Find where the given text appears and provide that cell's center as (X, Y) coordinate. 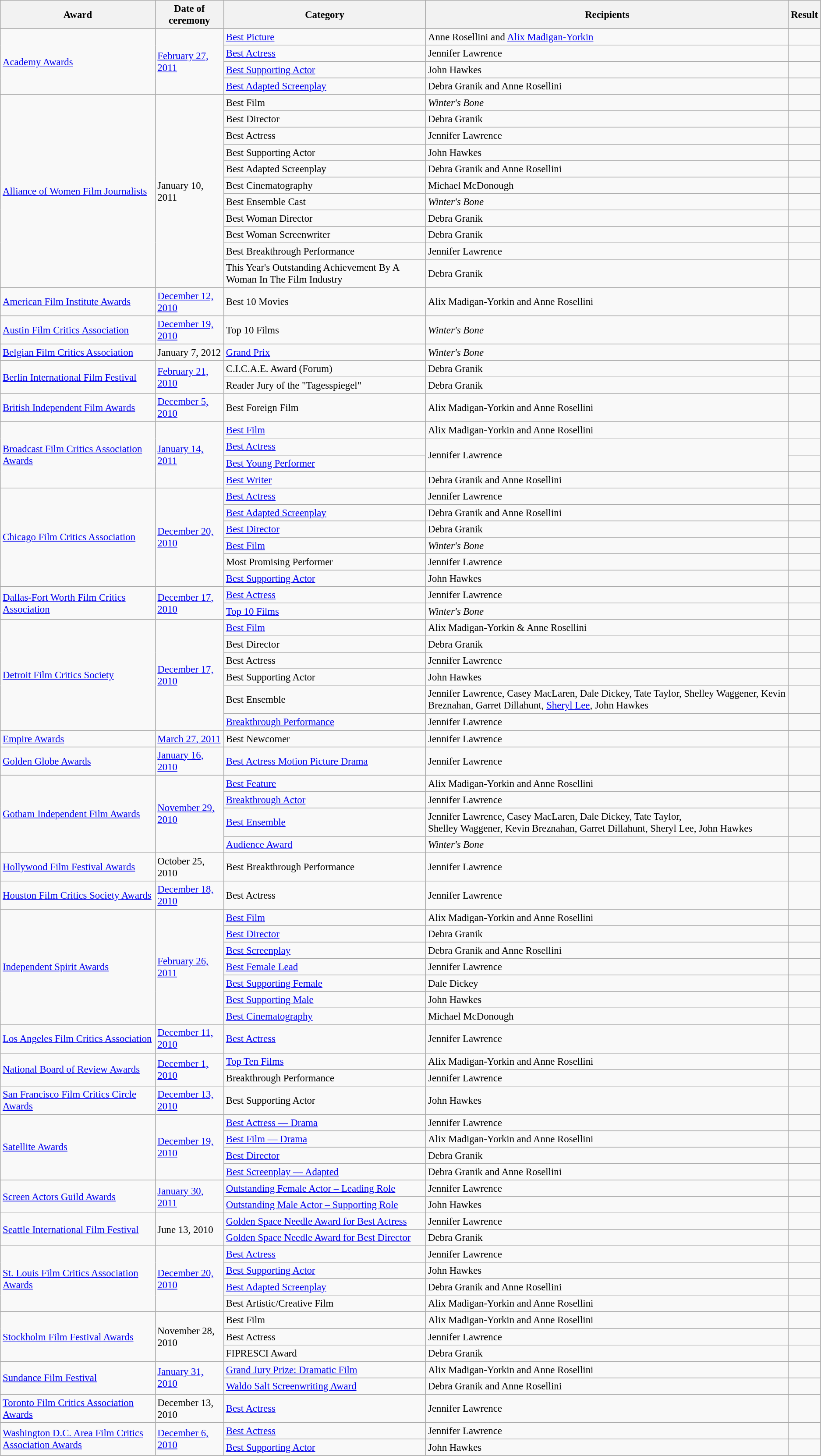
January 10, 2011 (189, 191)
Houston Film Critics Society Awards (78, 896)
Grand Prix (324, 353)
Golden Space Needle Award for Best Actress (324, 1222)
Grand Jury Prize: Dramatic Film (324, 1370)
December 12, 2010 (189, 301)
Best Ensemble Cast (324, 202)
Empire Awards (78, 739)
Best Supporting Male (324, 1000)
Best Picture (324, 37)
Best Writer (324, 480)
December 11, 2010 (189, 1039)
Satellite Awards (78, 1147)
January 16, 2010 (189, 761)
Reader Jury of the "Tagesspiegel" (324, 386)
Dale Dickey (607, 984)
Audience Award (324, 845)
Best Female Lead (324, 967)
American Film Institute Awards (78, 301)
Best Newcomer (324, 739)
Detroit Film Critics Society (78, 675)
Best Feature (324, 783)
C.I.C.A.E. Award (Forum) (324, 369)
Breakthrough Actor (324, 800)
Alix Madigan-Yorkin & Anne Rosellini (607, 628)
Award (78, 15)
March 27, 2011 (189, 739)
Golden Space Needle Award for Best Director (324, 1238)
Best 10 Movies (324, 301)
FIPRESCI Award (324, 1353)
Best Actress Motion Picture Drama (324, 761)
Sundance Film Festival (78, 1378)
St. Louis Film Critics Association Awards (78, 1279)
February 21, 2010 (189, 377)
December 6, 2010 (189, 1439)
Seattle International Film Festival (78, 1229)
January 31, 2010 (189, 1378)
Washington D.C. Area Film Critics Association Awards (78, 1439)
Best Supporting Female (324, 984)
Date of ceremony (189, 15)
British Independent Film Awards (78, 407)
San Francisco Film Critics Circle Awards (78, 1100)
Best Woman Director (324, 218)
December 5, 2010 (189, 407)
November 29, 2010 (189, 814)
October 25, 2010 (189, 867)
Most Promising Performer (324, 562)
Best Film — Drama (324, 1139)
Academy Awards (78, 62)
Stockholm Film Festival Awards (78, 1336)
December 18, 2010 (189, 896)
Independent Spirit Awards (78, 967)
November 28, 2010 (189, 1336)
Top Ten Films (324, 1061)
Anne Rosellini and Alix Madigan-Yorkin (607, 37)
Category (324, 15)
Alliance of Women Film Journalists (78, 191)
Berlin International Film Festival (78, 377)
National Board of Review Awards (78, 1069)
Golden Globe Awards (78, 761)
This Year's Outstanding Achievement By A Woman In The Film Industry (324, 273)
Belgian Film Critics Association (78, 353)
Best Screenplay — Adapted (324, 1172)
February 27, 2011 (189, 62)
Chicago Film Critics Association (78, 537)
June 13, 2010 (189, 1229)
Recipients (607, 15)
Waldo Salt Screenwriting Award (324, 1386)
January 7, 2012 (189, 353)
Best Woman Screenwriter (324, 235)
December 1, 2010 (189, 1069)
Screen Actors Guild Awards (78, 1196)
January 30, 2011 (189, 1196)
Result (804, 15)
Toronto Film Critics Association Awards (78, 1408)
Best Foreign Film (324, 407)
Outstanding Female Actor – Leading Role (324, 1188)
Gotham Independent Film Awards (78, 814)
January 14, 2011 (189, 455)
Best Young Performer (324, 463)
Dallas-Fort Worth Film Critics Association (78, 603)
Best Artistic/Creative Film (324, 1304)
February 26, 2011 (189, 967)
Austin Film Critics Association (78, 330)
Hollywood Film Festival Awards (78, 867)
Los Angeles Film Critics Association (78, 1039)
Broadcast Film Critics Association Awards (78, 455)
Best Actress — Drama (324, 1123)
Outstanding Male Actor – Supporting Role (324, 1205)
Best Screenplay (324, 951)
